Scan for the cell matching the given text and deliver its (X, Y) coordinate at center. 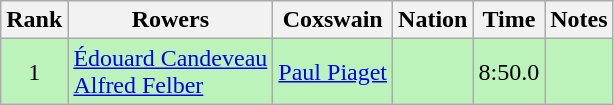
Paul Piaget (333, 72)
Time (509, 20)
Édouard CandeveauAlfred Felber (170, 72)
Nation (433, 20)
Rowers (170, 20)
Coxswain (333, 20)
Rank (34, 20)
1 (34, 72)
Notes (579, 20)
8:50.0 (509, 72)
